Return the [X, Y] coordinate for the center point of the cell that contains the specified text.  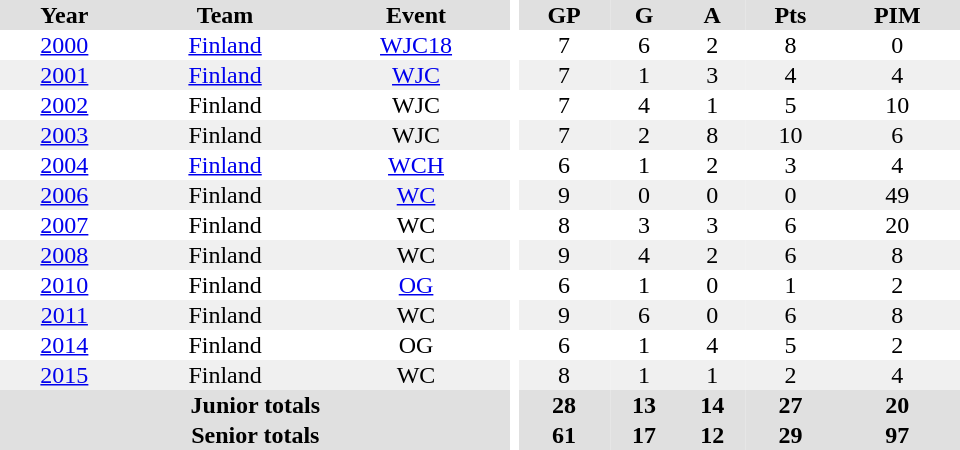
49 [898, 195]
27 [790, 405]
61 [564, 435]
2003 [64, 135]
13 [644, 405]
Event [416, 15]
Year [64, 15]
2008 [64, 255]
2006 [64, 195]
97 [898, 435]
2011 [64, 315]
2014 [64, 345]
2001 [64, 75]
PIM [898, 15]
WJC18 [416, 45]
2010 [64, 285]
Team [226, 15]
GP [564, 15]
A [712, 15]
G [644, 15]
17 [644, 435]
2000 [64, 45]
2007 [64, 225]
12 [712, 435]
WCH [416, 165]
2004 [64, 165]
Junior totals [256, 405]
2015 [64, 375]
29 [790, 435]
14 [712, 405]
2002 [64, 105]
Pts [790, 15]
28 [564, 405]
Senior totals [256, 435]
